Extract the (x, y) coordinate from the center of the cell holding the provided text.  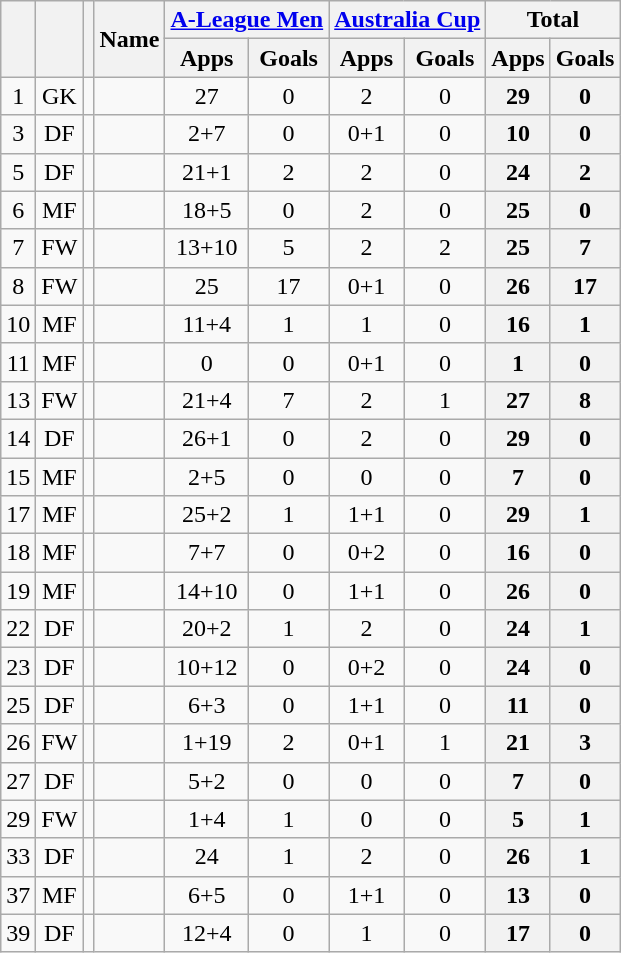
19 (18, 591)
37 (18, 895)
11+4 (206, 324)
21+1 (206, 172)
21 (518, 743)
GK (60, 96)
14 (18, 438)
1+4 (206, 819)
1+19 (206, 743)
7+7 (206, 553)
10+12 (206, 667)
6+3 (206, 705)
Name (130, 39)
6+5 (206, 895)
12+4 (206, 933)
21+4 (206, 400)
33 (18, 857)
25+2 (206, 515)
39 (18, 933)
18+5 (206, 210)
5+2 (206, 781)
Australia Cup (408, 20)
13+10 (206, 248)
26+1 (206, 438)
2+7 (206, 134)
15 (18, 477)
Total (553, 20)
22 (18, 629)
A-League Men (247, 20)
2+5 (206, 477)
23 (18, 667)
6 (18, 210)
20+2 (206, 629)
14+10 (206, 591)
18 (18, 553)
